Locate the cell with the specified text and output its [x, y] center coordinate. 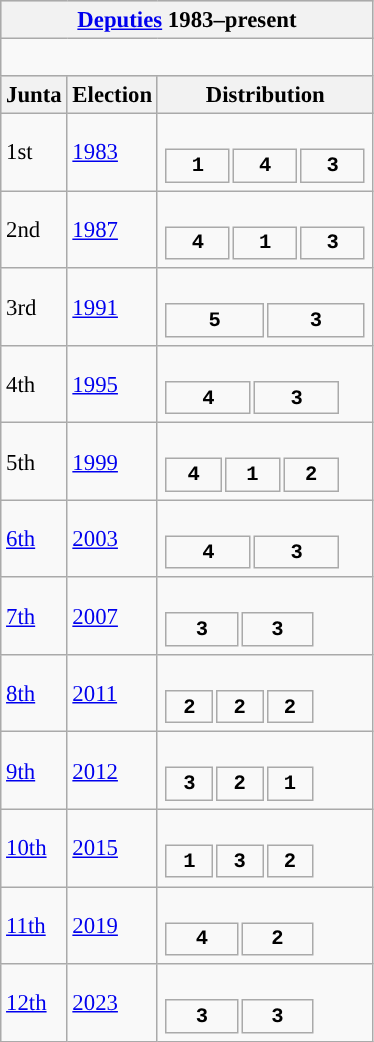
2 2 2 [265, 694]
1983 [112, 152]
2003 [112, 538]
Distribution [265, 95]
11th [34, 926]
2019 [112, 926]
1 4 3 [265, 152]
1st [34, 152]
Election [112, 95]
3rd [34, 306]
2012 [112, 770]
5th [34, 462]
Junta [34, 95]
4 2 [265, 926]
5 [215, 321]
3 2 1 [265, 770]
1987 [112, 230]
4 1 3 [265, 230]
2007 [112, 616]
2023 [112, 1002]
1999 [112, 462]
7th [34, 616]
1995 [112, 384]
12th [34, 1002]
5 3 [265, 306]
2015 [112, 848]
4 1 2 [265, 462]
10th [34, 848]
1991 [112, 306]
2nd [34, 230]
2011 [112, 694]
1 3 2 [265, 848]
8th [34, 694]
Deputies 1983–present [187, 20]
4th [34, 384]
6th [34, 538]
9th [34, 770]
